Identify which cell holds the provided text, then report its [X, Y] central coordinate. 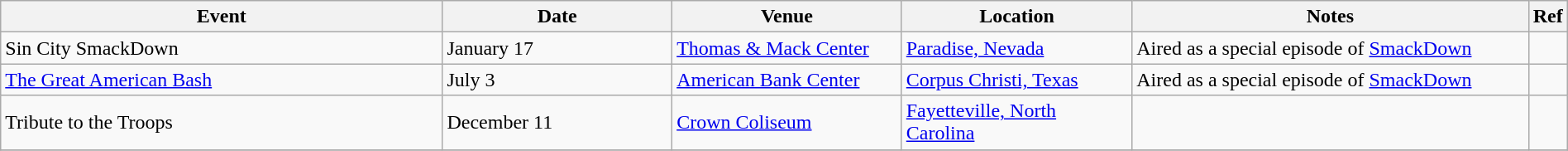
Tribute to the Troops [222, 123]
Event [222, 17]
The Great American Bash [222, 80]
Notes [1330, 17]
January 17 [557, 48]
Paradise, Nevada [1016, 48]
American Bank Center [787, 80]
Ref [1548, 17]
Fayetteville, North Carolina [1016, 123]
December 11 [557, 123]
July 3 [557, 80]
Crown Coliseum [787, 123]
Corpus Christi, Texas [1016, 80]
Date [557, 17]
Thomas & Mack Center [787, 48]
Location [1016, 17]
Sin City SmackDown [222, 48]
Venue [787, 17]
